Provide the (X, Y) coordinate of the cell's center where the given text is located.  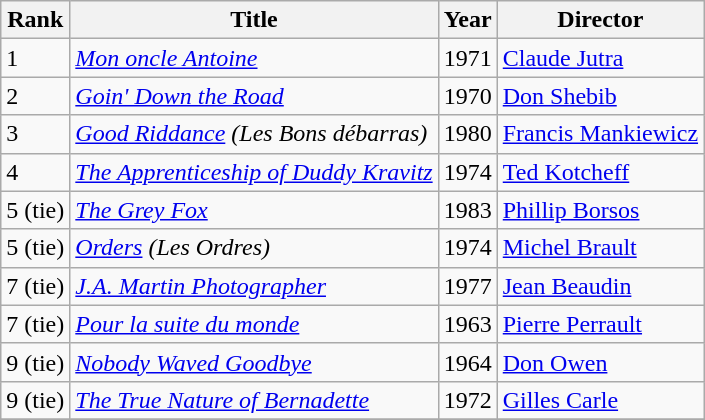
1972 (468, 400)
1963 (468, 324)
Good Riddance (Les Bons débarras) (254, 134)
Pierre Perrault (600, 324)
The Grey Fox (254, 210)
Gilles Carle (600, 400)
Year (468, 20)
Mon oncle Antoine (254, 58)
3 (36, 134)
4 (36, 172)
The Apprenticeship of Duddy Kravitz (254, 172)
Nobody Waved Goodbye (254, 362)
Pour la suite du monde (254, 324)
Francis Mankiewicz (600, 134)
Claude Jutra (600, 58)
1970 (468, 96)
Title (254, 20)
2 (36, 96)
Jean Beaudin (600, 286)
Don Shebib (600, 96)
Orders (Les Ordres) (254, 248)
Michel Brault (600, 248)
Rank (36, 20)
1964 (468, 362)
1983 (468, 210)
Ted Kotcheff (600, 172)
1 (36, 58)
J.A. Martin Photographer (254, 286)
1977 (468, 286)
1980 (468, 134)
Phillip Borsos (600, 210)
Goin' Down the Road (254, 96)
The True Nature of Bernadette (254, 400)
Don Owen (600, 362)
1971 (468, 58)
Director (600, 20)
